Detect which cell encompasses the target text, then output its [X, Y] center coordinate. 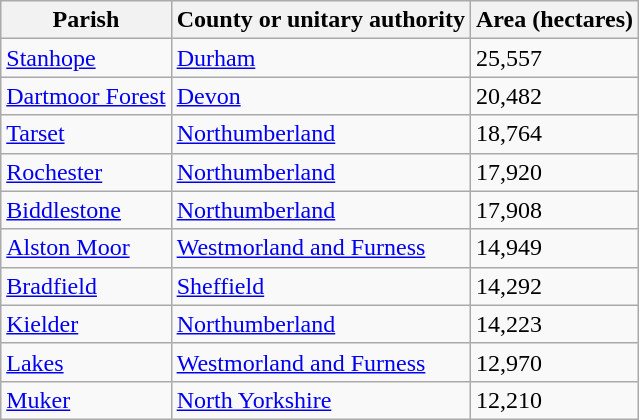
17,908 [554, 210]
Bradfield [86, 286]
Dartmoor Forest [86, 96]
25,557 [554, 58]
Devon [320, 96]
Lakes [86, 362]
Muker [86, 400]
Tarset [86, 134]
County or unitary authority [320, 20]
17,920 [554, 172]
Sheffield [320, 286]
12,970 [554, 362]
14,292 [554, 286]
Alston Moor [86, 248]
18,764 [554, 134]
14,223 [554, 324]
Kielder [86, 324]
Rochester [86, 172]
14,949 [554, 248]
Biddlestone [86, 210]
Stanhope [86, 58]
20,482 [554, 96]
Durham [320, 58]
12,210 [554, 400]
North Yorkshire [320, 400]
Parish [86, 20]
Area (hectares) [554, 20]
